Determine the (x, y) coordinate at the center of the cell enclosing the given text.  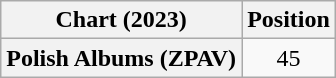
Position (289, 20)
Chart (2023) (122, 20)
45 (289, 58)
Polish Albums (ZPAV) (122, 58)
